Return [X, Y] of the center of cell containing provided text 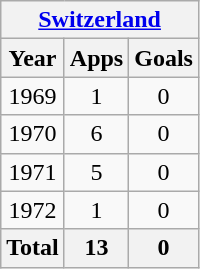
1971 [33, 172]
Apps [96, 58]
Year [33, 58]
Switzerland [100, 20]
6 [96, 134]
13 [96, 248]
Total [33, 248]
1972 [33, 210]
1969 [33, 96]
5 [96, 172]
Goals [164, 58]
1970 [33, 134]
